Provide the (x, y) coordinate of the cell's center where the given text is located.  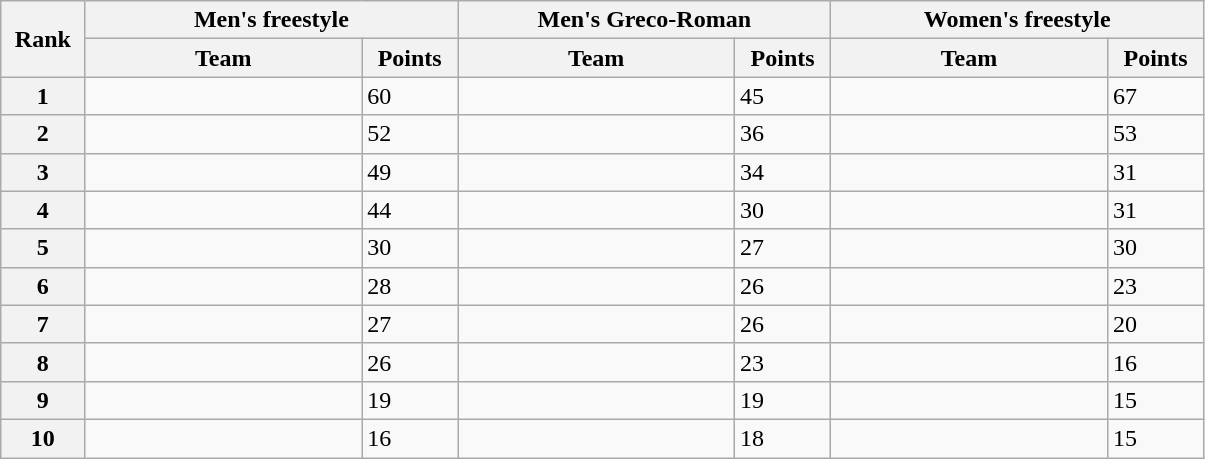
49 (410, 172)
2 (43, 134)
Women's freestyle (1018, 20)
44 (410, 210)
Men's Greco-Roman (644, 20)
9 (43, 400)
1 (43, 96)
60 (410, 96)
18 (782, 438)
28 (410, 286)
45 (782, 96)
36 (782, 134)
20 (1155, 324)
3 (43, 172)
Men's freestyle (272, 20)
34 (782, 172)
4 (43, 210)
Rank (43, 39)
8 (43, 362)
67 (1155, 96)
7 (43, 324)
53 (1155, 134)
10 (43, 438)
52 (410, 134)
5 (43, 248)
6 (43, 286)
